Detect which cell encompasses the target text, then output its (x, y) center coordinate. 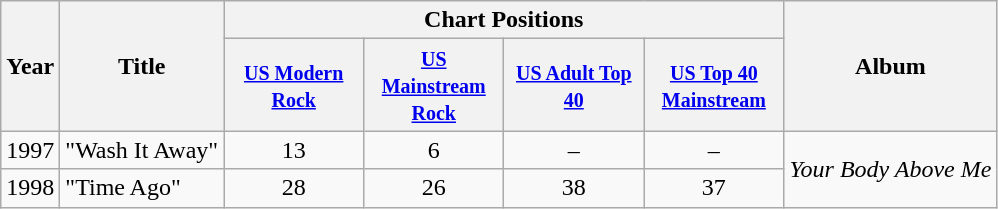
26 (434, 188)
US Mainstream Rock (434, 85)
Album (890, 66)
Chart Positions (504, 20)
13 (294, 150)
US Top 40 Mainstream (714, 85)
"Time Ago" (142, 188)
US Modern Rock (294, 85)
Your Body Above Me (890, 169)
1998 (30, 188)
Title (142, 66)
28 (294, 188)
"Wash It Away" (142, 150)
6 (434, 150)
US Adult Top 40 (574, 85)
38 (574, 188)
Year (30, 66)
37 (714, 188)
1997 (30, 150)
